Detect which cell encompasses the target text, then output its [x, y] center coordinate. 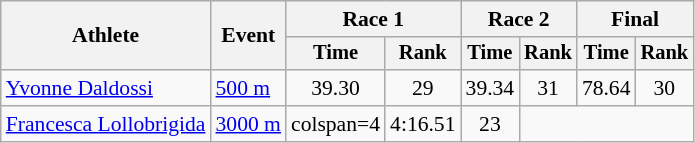
78.64 [606, 88]
Race 1 [374, 19]
colspan=4 [336, 124]
Francesca Lollobrigida [106, 124]
Yvonne Daldossi [106, 88]
Athlete [106, 36]
29 [422, 88]
30 [665, 88]
3000 m [248, 124]
500 m [248, 88]
Final [635, 19]
23 [490, 124]
39.34 [490, 88]
31 [548, 88]
39.30 [336, 88]
4:16.51 [422, 124]
Race 2 [519, 19]
Event [248, 36]
